Provide the [X, Y] coordinate of the cell's center where the given text is located.  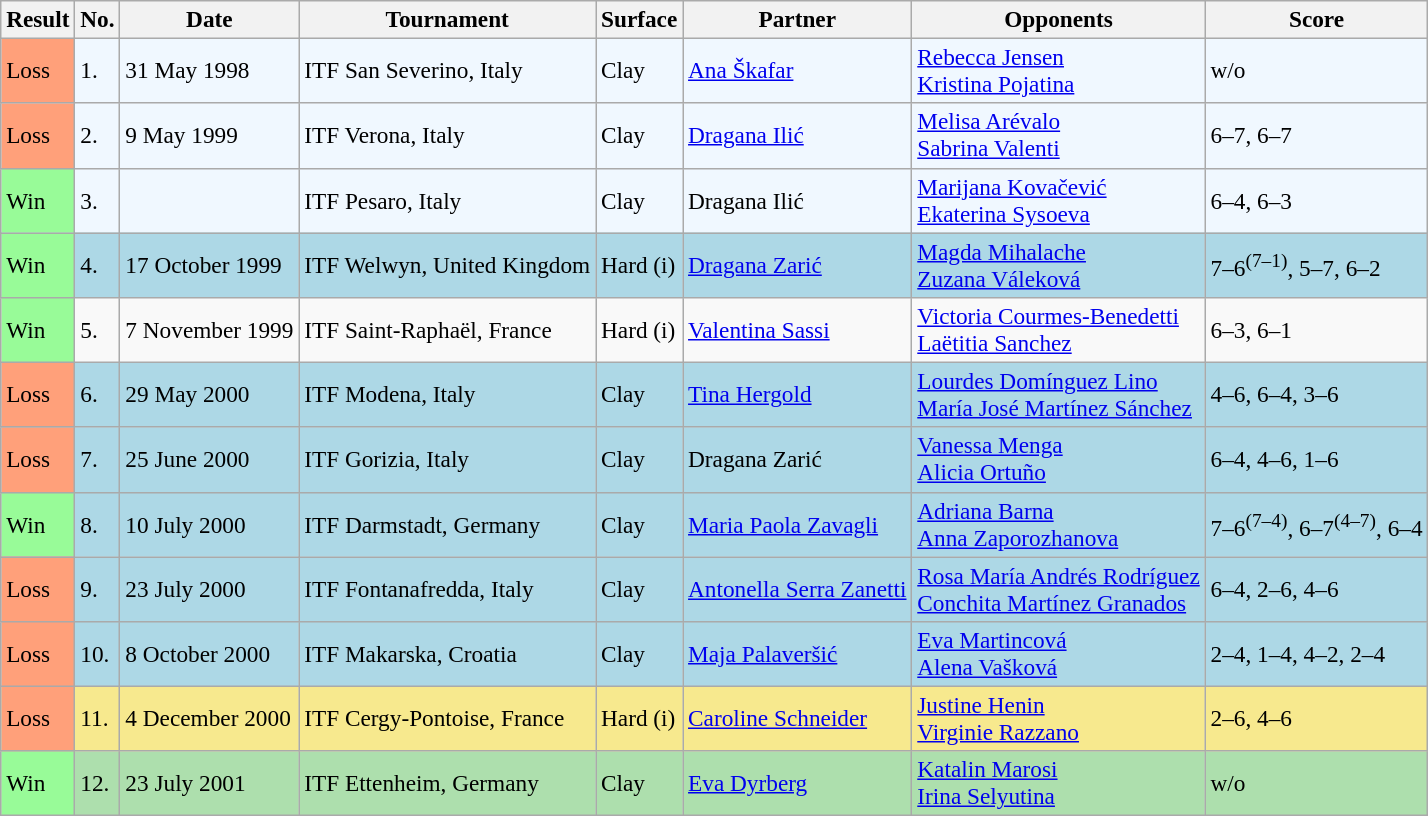
10. [98, 654]
Adriana Barna Anna Zaporozhanova [1058, 524]
5. [98, 330]
Surface [640, 19]
ITF Verona, Italy [448, 136]
3. [98, 200]
Eva Dyrberg [798, 784]
Maria Paola Zavagli [798, 524]
Score [1316, 19]
ITF Gorizia, Italy [448, 460]
Antonella Serra Zanetti [798, 588]
7–6(7–4), 6–7(4–7), 6–4 [1316, 524]
ITF Fontanafredda, Italy [448, 588]
6–4, 2–6, 4–6 [1316, 588]
12. [98, 784]
10 July 2000 [210, 524]
No. [98, 19]
23 July 2001 [210, 784]
ITF Makarska, Croatia [448, 654]
Victoria Courmes-Benedetti Laëtitia Sanchez [1058, 330]
Vanessa Menga Alicia Ortuño [1058, 460]
31 May 1998 [210, 70]
6–4, 6–3 [1316, 200]
ITF Ettenheim, Germany [448, 784]
8. [98, 524]
9 May 1999 [210, 136]
ITF Saint-Raphaël, France [448, 330]
8 October 2000 [210, 654]
4–6, 6–4, 3–6 [1316, 394]
ITF Modena, Italy [448, 394]
2–4, 1–4, 4–2, 2–4 [1316, 654]
2. [98, 136]
25 June 2000 [210, 460]
29 May 2000 [210, 394]
6–7, 6–7 [1316, 136]
23 July 2000 [210, 588]
4. [98, 264]
Ana Škafar [798, 70]
Magda Mihalache Zuzana Váleková [1058, 264]
6. [98, 394]
Date [210, 19]
Tina Hergold [798, 394]
Melisa Arévalo Sabrina Valenti [1058, 136]
6–3, 6–1 [1316, 330]
Justine Henin Virginie Razzano [1058, 718]
ITF Pesaro, Italy [448, 200]
Valentina Sassi [798, 330]
2–6, 4–6 [1316, 718]
ITF San Severino, Italy [448, 70]
6–4, 4–6, 1–6 [1316, 460]
17 October 1999 [210, 264]
7–6(7–1), 5–7, 6–2 [1316, 264]
Opponents [1058, 19]
ITF Welwyn, United Kingdom [448, 264]
Partner [798, 19]
Rebecca Jensen Kristina Pojatina [1058, 70]
ITF Darmstadt, Germany [448, 524]
Caroline Schneider [798, 718]
11. [98, 718]
Rosa María Andrés Rodríguez Conchita Martínez Granados [1058, 588]
Result [38, 19]
4 December 2000 [210, 718]
1. [98, 70]
7. [98, 460]
Maja Palaveršić [798, 654]
9. [98, 588]
Eva Martincová Alena Vašková [1058, 654]
Tournament [448, 19]
Katalin Marosi Irina Selyutina [1058, 784]
Lourdes Domínguez Lino María José Martínez Sánchez [1058, 394]
ITF Cergy-Pontoise, France [448, 718]
Marijana Kovačević Ekaterina Sysoeva [1058, 200]
7 November 1999 [210, 330]
